Detect which cell encompasses the target text, then output its [x, y] center coordinate. 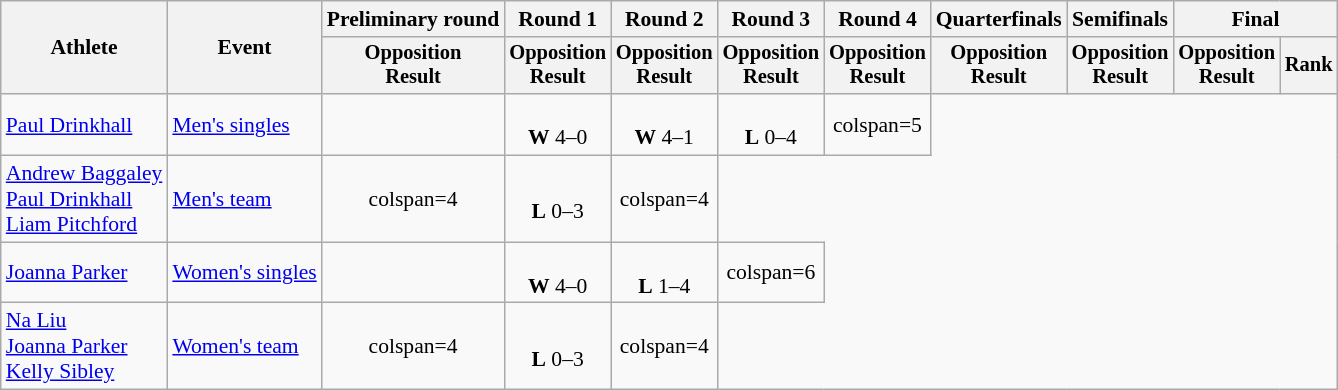
Preliminary round [414, 19]
Women's team [244, 346]
Andrew BaggaleyPaul DrinkhallLiam Pitchford [84, 200]
Quarterfinals [999, 19]
Final [1255, 19]
Women's singles [244, 272]
Semifinals [1120, 19]
colspan=6 [772, 272]
Round 3 [772, 19]
colspan=5 [878, 124]
Paul Drinkhall [84, 124]
Na LiuJoanna ParkerKelly Sibley [84, 346]
Joanna Parker [84, 272]
W 4–1 [664, 124]
L 1–4 [664, 272]
Round 2 [664, 19]
Round 4 [878, 19]
Rank [1309, 66]
Athlete [84, 48]
Men's singles [244, 124]
Event [244, 48]
L 0–4 [772, 124]
Round 1 [558, 19]
Men's team [244, 200]
